Capture the cell that displays the provided text and extract its [X, Y] central coordinate. 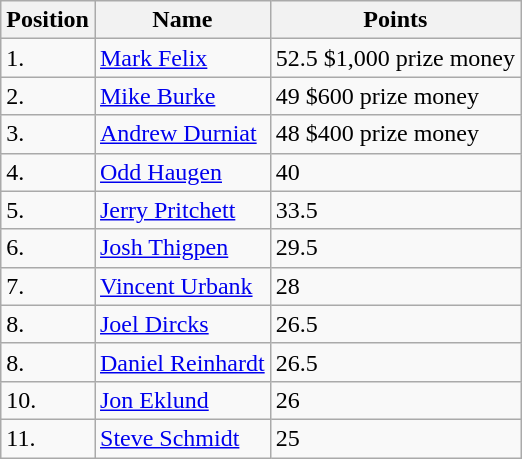
2. [48, 96]
6. [48, 248]
48 $400 prize money [395, 134]
Odd Haugen [182, 172]
Steve Schmidt [182, 438]
11. [48, 438]
10. [48, 400]
Mark Felix [182, 58]
25 [395, 438]
Joel Dircks [182, 324]
33.5 [395, 210]
5. [48, 210]
40 [395, 172]
29.5 [395, 248]
52.5 $1,000 prize money [395, 58]
49 $600 prize money [395, 96]
7. [48, 286]
Vincent Urbank [182, 286]
Josh Thigpen [182, 248]
Daniel Reinhardt [182, 362]
4. [48, 172]
Andrew Durniat [182, 134]
Points [395, 20]
Jon Eklund [182, 400]
Position [48, 20]
3. [48, 134]
Mike Burke [182, 96]
Name [182, 20]
26 [395, 400]
1. [48, 58]
28 [395, 286]
Jerry Pritchett [182, 210]
